Output the (X, Y) coordinate of the center of the cell containing the given text.  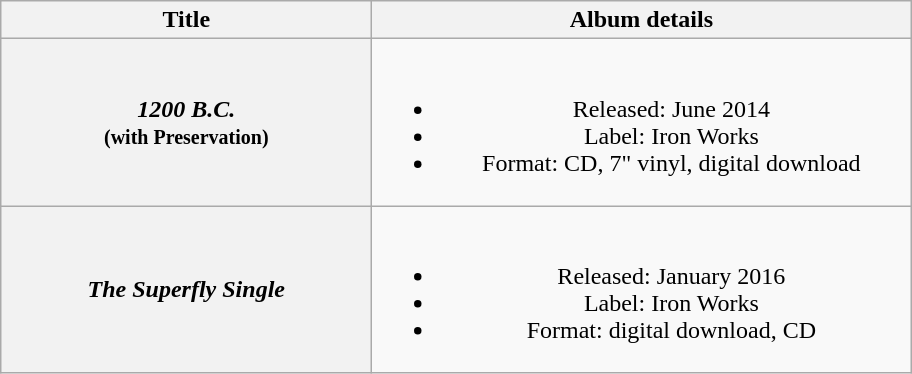
Released: June 2014Label: Iron WorksFormat: CD, 7" vinyl, digital download (642, 122)
Released: January 2016Label: Iron WorksFormat: digital download, CD (642, 290)
1200 B.C.(with Preservation) (186, 122)
Title (186, 20)
Album details (642, 20)
The Superfly Single (186, 290)
